Extract the (X, Y) coordinate from the center of the cell holding the provided text.  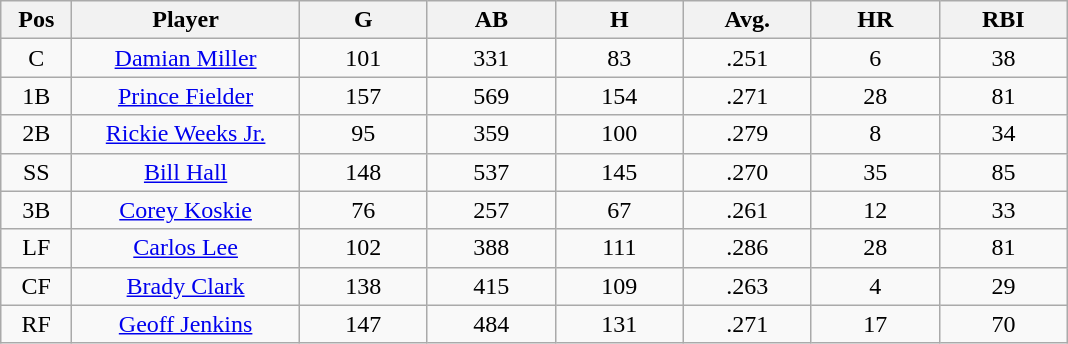
257 (491, 210)
34 (1003, 134)
1B (36, 96)
6 (875, 58)
8 (875, 134)
Corey Koskie (186, 210)
RBI (1003, 20)
Geoff Jenkins (186, 324)
35 (875, 172)
Prince Fielder (186, 96)
131 (619, 324)
.279 (747, 134)
388 (491, 248)
29 (1003, 286)
359 (491, 134)
100 (619, 134)
95 (363, 134)
4 (875, 286)
415 (491, 286)
.251 (747, 58)
569 (491, 96)
537 (491, 172)
138 (363, 286)
67 (619, 210)
Bill Hall (186, 172)
AB (491, 20)
Carlos Lee (186, 248)
83 (619, 58)
Damian Miller (186, 58)
147 (363, 324)
.270 (747, 172)
70 (1003, 324)
CF (36, 286)
145 (619, 172)
G (363, 20)
Brady Clark (186, 286)
HR (875, 20)
38 (1003, 58)
RF (36, 324)
H (619, 20)
76 (363, 210)
17 (875, 324)
331 (491, 58)
SS (36, 172)
.263 (747, 286)
LF (36, 248)
484 (491, 324)
102 (363, 248)
157 (363, 96)
148 (363, 172)
Avg. (747, 20)
111 (619, 248)
Pos (36, 20)
C (36, 58)
109 (619, 286)
154 (619, 96)
12 (875, 210)
.261 (747, 210)
3B (36, 210)
101 (363, 58)
2B (36, 134)
Player (186, 20)
33 (1003, 210)
.286 (747, 248)
Rickie Weeks Jr. (186, 134)
85 (1003, 172)
